For the text-containing cell, return its midpoint in (x, y) coordinate format. 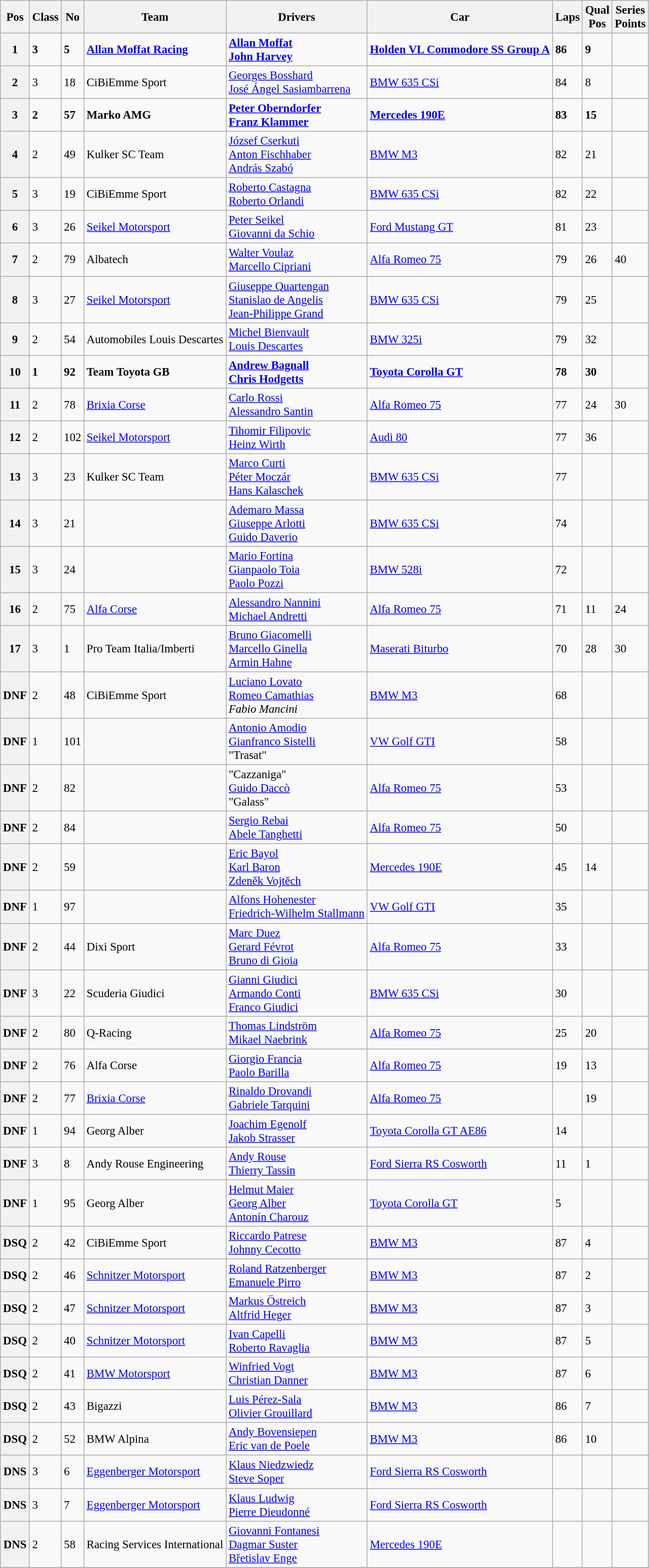
Class (46, 17)
41 (73, 1374)
Racing Services International (155, 1544)
Ademaro Massa Giuseppe Arlotti Guido Daverio (297, 523)
Maserati Biturbo (460, 649)
12 (15, 437)
Roberto Castagna Roberto Orlandi (297, 195)
Antonio Amodio Gianfranco Sistelli "Trasat" (297, 742)
Q-Racing (155, 1032)
48 (73, 696)
Joachim Egenolf Jakob Strasser (297, 1131)
Thomas Lindström Mikael Naebrink (297, 1032)
36 (597, 437)
74 (568, 523)
Marko AMG (155, 116)
Toyota Corolla GT AE86 (460, 1131)
Alessandro Nannini Michael Andretti (297, 609)
Rinaldo Drovandi Gabriele Tarquini (297, 1098)
43 (73, 1406)
16 (15, 609)
53 (568, 788)
Peter Seikel Giovanni da Schio (297, 227)
SeriesPoints (630, 17)
Klaus Niedzwiedz Steve Soper (297, 1472)
Andrew Bagnall Chris Hodgetts (297, 372)
92 (73, 372)
Mario Fortina Gianpaolo Toia Paolo Pozzi (297, 570)
Luis Pérez-Sala Olivier Grouillard (297, 1406)
Albatech (155, 260)
Walter Voulaz Marcello Cipriani (297, 260)
Ford Mustang GT (460, 227)
BMW Motorsport (155, 1374)
Drivers (297, 17)
81 (568, 227)
17 (15, 649)
Team Toyota GB (155, 372)
28 (597, 649)
42 (73, 1243)
Automobiles Louis Descartes (155, 339)
46 (73, 1275)
Klaus Ludwig Pierre Dieudonné (297, 1505)
68 (568, 696)
Andy Bovensiepen Eric van de Poele (297, 1439)
59 (73, 867)
Giuseppe Quartengan Stanislao de Angelis Jean-Philippe Grand (297, 300)
Alfons Hohenester Friedrich-Wilhelm Stallmann (297, 907)
102 (73, 437)
18 (73, 82)
Luciano Lovato Romeo Camathias Fabio Mancini (297, 696)
Ivan Capelli Roberto Ravaglia (297, 1341)
QualPos (597, 17)
Riccardo Patrese Johnny Cecotto (297, 1243)
97 (73, 907)
94 (73, 1131)
Gianni Giudici Armando Conti Franco Giudici (297, 993)
Allan Moffat John Harvey (297, 50)
Pos (15, 17)
Carlo Rossi Alessandro Santin (297, 405)
72 (568, 570)
Car (460, 17)
József Cserkuti Anton Fischhaber András Szabó (297, 155)
Dixi Sport (155, 946)
Michel Bienvault Louis Descartes (297, 339)
33 (568, 946)
Bruno Giacomelli Marcello Ginella Armin Hahne (297, 649)
Georges Bosshard José Ángel Sasiambarrena (297, 82)
50 (568, 827)
Andy Rouse Engineering (155, 1164)
20 (597, 1032)
BMW 528i (460, 570)
Bigazzi (155, 1406)
57 (73, 116)
Marco Curti Péter Moczár Hans Kalaschek (297, 477)
Roland Ratzenberger Emanuele Pirro (297, 1275)
Scuderia Giudici (155, 993)
Peter Oberndorfer Franz Klammer (297, 116)
Team (155, 17)
Sergio Rebai Abele Tanghetti (297, 827)
Audi 80 (460, 437)
Pro Team Italia/Imberti (155, 649)
52 (73, 1439)
35 (568, 907)
BMW Alpina (155, 1439)
Allan Moffat Racing (155, 50)
75 (73, 609)
32 (597, 339)
Giorgio Francia Paolo Barilla (297, 1066)
Laps (568, 17)
47 (73, 1308)
83 (568, 116)
Marc Duez Gerard Févrot Bruno di Gioia (297, 946)
54 (73, 339)
Holden VL Commodore SS Group A (460, 50)
Andy Rouse Thierry Tassin (297, 1164)
95 (73, 1203)
76 (73, 1066)
Winfried Vogt Christian Danner (297, 1374)
Giovanni Fontanesi Dagmar Suster Břetislav Enge (297, 1544)
49 (73, 155)
80 (73, 1032)
71 (568, 609)
101 (73, 742)
No (73, 17)
Tihomir Filipovic Heinz Wirth (297, 437)
45 (568, 867)
27 (73, 300)
"Cazzaniga" Guido Daccò "Galass" (297, 788)
70 (568, 649)
Markus Östreich Altfrid Heger (297, 1308)
44 (73, 946)
Eric Bayol Karl Baron Zdeněk Vojtěch (297, 867)
BMW 325i (460, 339)
Helmut Maier Georg Alber Antonín Charouz (297, 1203)
